From the cell containing the given text, extract its center point as (X, Y) coordinate. 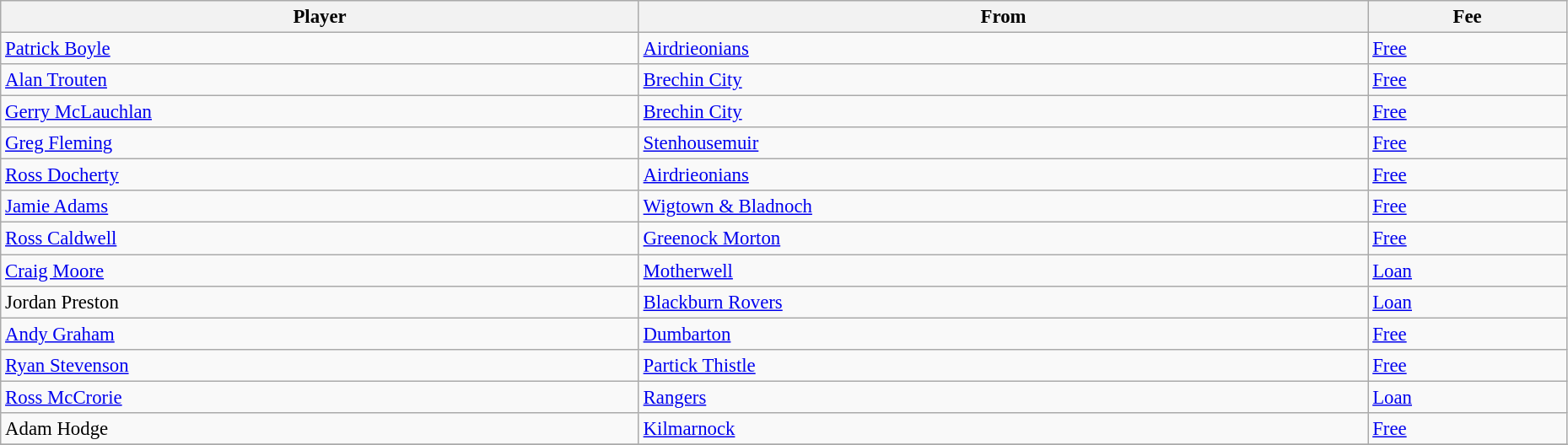
Ross Caldwell (321, 239)
Ross McCrorie (321, 397)
Ross Docherty (321, 175)
Kilmarnock (1004, 429)
Jordan Preston (321, 302)
Blackburn Rovers (1004, 302)
Jamie Adams (321, 206)
Gerry McLauchlan (321, 112)
Dumbarton (1004, 334)
Andy Graham (321, 334)
Ryan Stevenson (321, 365)
Greenock Morton (1004, 239)
From (1004, 17)
Craig Moore (321, 271)
Patrick Boyle (321, 49)
Greg Fleming (321, 143)
Stenhousemuir (1004, 143)
Partick Thistle (1004, 365)
Adam Hodge (321, 429)
Alan Trouten (321, 80)
Player (321, 17)
Motherwell (1004, 271)
Wigtown & Bladnoch (1004, 206)
Fee (1468, 17)
Rangers (1004, 397)
